For the text-containing cell, return its midpoint in (x, y) coordinate format. 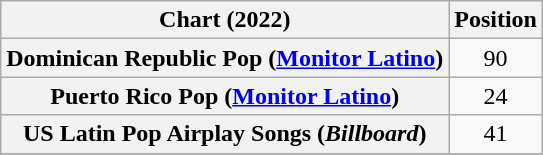
US Latin Pop Airplay Songs (Billboard) (225, 134)
Chart (2022) (225, 20)
24 (496, 96)
Position (496, 20)
Puerto Rico Pop (Monitor Latino) (225, 96)
41 (496, 134)
Dominican Republic Pop (Monitor Latino) (225, 58)
90 (496, 58)
